Scan for the cell matching the given text and deliver its [X, Y] coordinate at center. 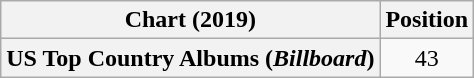
43 [427, 58]
Chart (2019) [190, 20]
US Top Country Albums (Billboard) [190, 58]
Position [427, 20]
